Extract the (X, Y) coordinate from the center of the cell holding the provided text.  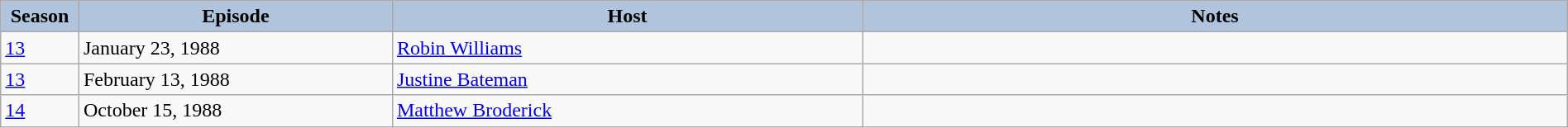
Justine Bateman (627, 79)
February 13, 1988 (235, 79)
14 (40, 111)
Robin Williams (627, 48)
Matthew Broderick (627, 111)
Episode (235, 17)
Notes (1216, 17)
January 23, 1988 (235, 48)
October 15, 1988 (235, 111)
Host (627, 17)
Season (40, 17)
